Return (x, y) of the center of cell containing provided text 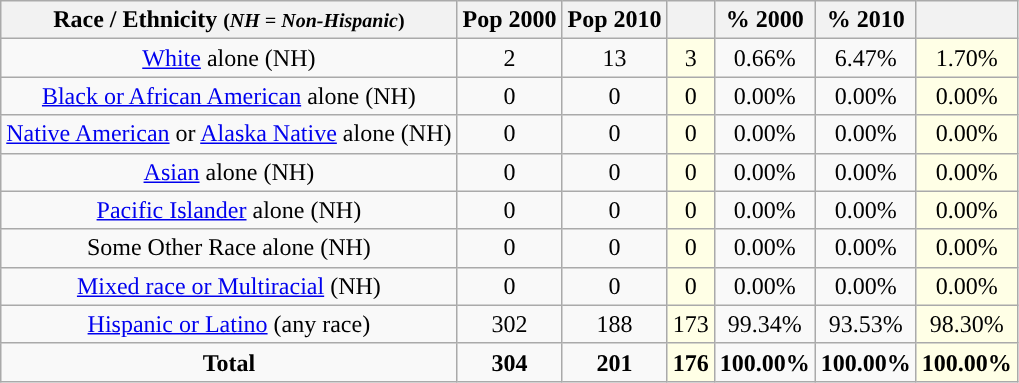
188 (614, 324)
13 (614, 58)
3 (690, 58)
6.47% (866, 58)
173 (690, 324)
Pop 2010 (614, 20)
Total (229, 362)
98.30% (966, 324)
176 (690, 362)
2 (510, 58)
304 (510, 362)
Mixed race or Multiracial (NH) (229, 286)
Native American or Alaska Native alone (NH) (229, 134)
93.53% (866, 324)
% 2010 (866, 20)
99.34% (764, 324)
Black or African American alone (NH) (229, 96)
1.70% (966, 58)
302 (510, 324)
Some Other Race alone (NH) (229, 248)
0.66% (764, 58)
Race / Ethnicity (NH = Non-Hispanic) (229, 20)
Pacific Islander alone (NH) (229, 210)
Hispanic or Latino (any race) (229, 324)
White alone (NH) (229, 58)
201 (614, 362)
% 2000 (764, 20)
Pop 2000 (510, 20)
Asian alone (NH) (229, 172)
